Find where the given text appears and provide that cell's center as (X, Y) coordinate. 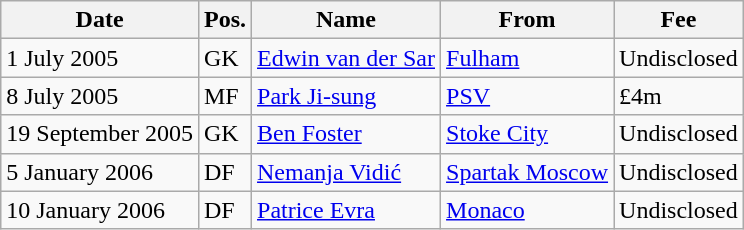
Nemanja Vidić (346, 172)
5 January 2006 (100, 172)
PSV (528, 96)
Ben Foster (346, 134)
£4m (679, 96)
10 January 2006 (100, 210)
Date (100, 20)
Stoke City (528, 134)
MF (224, 96)
Patrice Evra (346, 210)
Fee (679, 20)
Spartak Moscow (528, 172)
From (528, 20)
Fulham (528, 58)
1 July 2005 (100, 58)
8 July 2005 (100, 96)
Edwin van der Sar (346, 58)
19 September 2005 (100, 134)
Pos. (224, 20)
Park Ji-sung (346, 96)
Name (346, 20)
Monaco (528, 210)
